Return the (x, y) coordinate for the center point of the cell that contains the specified text.  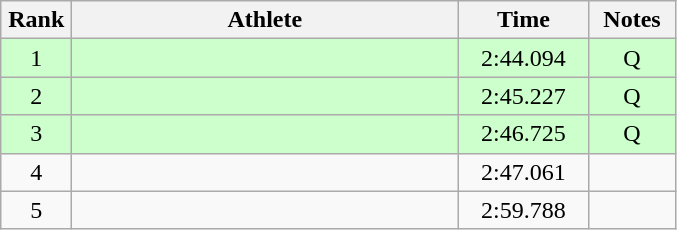
Notes (632, 20)
Time (524, 20)
5 (36, 210)
Rank (36, 20)
2:44.094 (524, 58)
3 (36, 134)
1 (36, 58)
2:45.227 (524, 96)
Athlete (265, 20)
4 (36, 172)
2:46.725 (524, 134)
2:47.061 (524, 172)
2 (36, 96)
2:59.788 (524, 210)
